Return the [x, y] coordinate for the center point of the cell that contains the specified text.  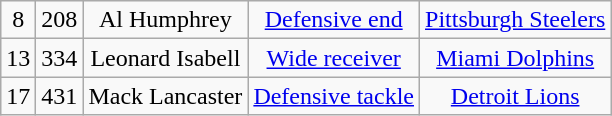
Wide receiver [334, 58]
208 [60, 20]
Detroit Lions [516, 96]
431 [60, 96]
8 [18, 20]
Mack Lancaster [166, 96]
Defensive end [334, 20]
Pittsburgh Steelers [516, 20]
Leonard Isabell [166, 58]
Al Humphrey [166, 20]
334 [60, 58]
Defensive tackle [334, 96]
13 [18, 58]
17 [18, 96]
Miami Dolphins [516, 58]
